For the text-containing cell, return its midpoint in (X, Y) coordinate format. 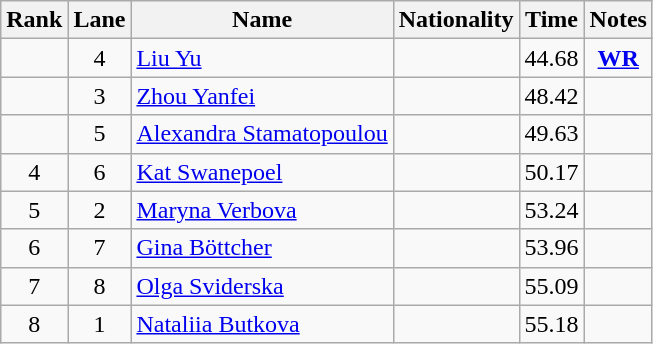
44.68 (552, 58)
55.18 (552, 324)
Time (552, 20)
Nationality (456, 20)
Kat Swanepoel (262, 172)
3 (100, 96)
55.09 (552, 286)
Lane (100, 20)
53.96 (552, 248)
Maryna Verbova (262, 210)
Nataliia Butkova (262, 324)
Name (262, 20)
Rank (34, 20)
48.42 (552, 96)
Gina Böttcher (262, 248)
50.17 (552, 172)
Olga Sviderska (262, 286)
49.63 (552, 134)
2 (100, 210)
Zhou Yanfei (262, 96)
53.24 (552, 210)
Notes (618, 20)
WR (618, 58)
Liu Yu (262, 58)
Alexandra Stamatopoulou (262, 134)
1 (100, 324)
